Capture the cell that displays the provided text and extract its (X, Y) central coordinate. 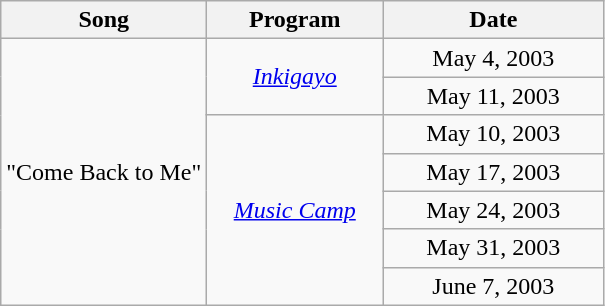
May 31, 2003 (494, 248)
Song (104, 20)
May 10, 2003 (494, 134)
"Come Back to Me" (104, 172)
Music Camp (295, 210)
June 7, 2003 (494, 286)
May 17, 2003 (494, 172)
Inkigayo (295, 77)
Program (295, 20)
Date (494, 20)
May 24, 2003 (494, 210)
May 4, 2003 (494, 58)
May 11, 2003 (494, 96)
